Extract the [X, Y] coordinate from the center of the cell holding the provided text.  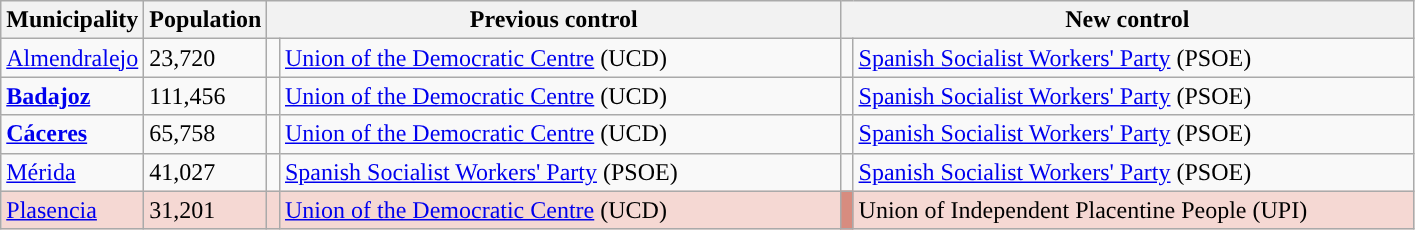
41,027 [206, 172]
Previous control [554, 20]
Mérida [72, 172]
New control [1127, 20]
Union of Independent Placentine People (UPI) [1134, 210]
Plasencia [72, 210]
111,456 [206, 96]
Almendralejo [72, 58]
Municipality [72, 20]
Cáceres [72, 134]
Badajoz [72, 96]
Population [206, 20]
65,758 [206, 134]
31,201 [206, 210]
23,720 [206, 58]
